Provide the (x, y) coordinate of the cell's center where the given text is located.  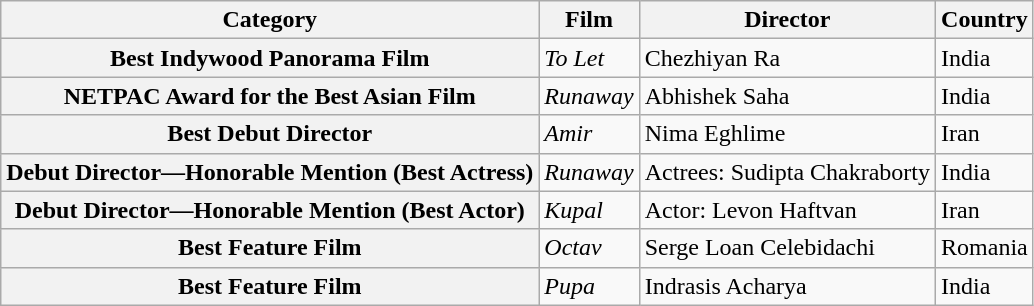
Indrasis Acharya (787, 286)
Octav (589, 248)
Debut Director—Honorable Mention (Best Actress) (270, 172)
Film (589, 20)
To Let (589, 58)
Amir (589, 134)
Kupal (589, 210)
Nima Eghlime (787, 134)
Debut Director—Honorable Mention (Best Actor) (270, 210)
Serge Loan Celebidachi (787, 248)
Pupa (589, 286)
Actor: Levon Haftvan (787, 210)
Abhishek Saha (787, 96)
Category (270, 20)
Romania (985, 248)
NETPAC Award for the Best Asian Film (270, 96)
Best Indywood Panorama Film (270, 58)
Actrees: Sudipta Chakraborty (787, 172)
Country (985, 20)
Best Debut Director (270, 134)
Chezhiyan Ra (787, 58)
Director (787, 20)
